Output the (X, Y) coordinate of the center of the cell containing the given text.  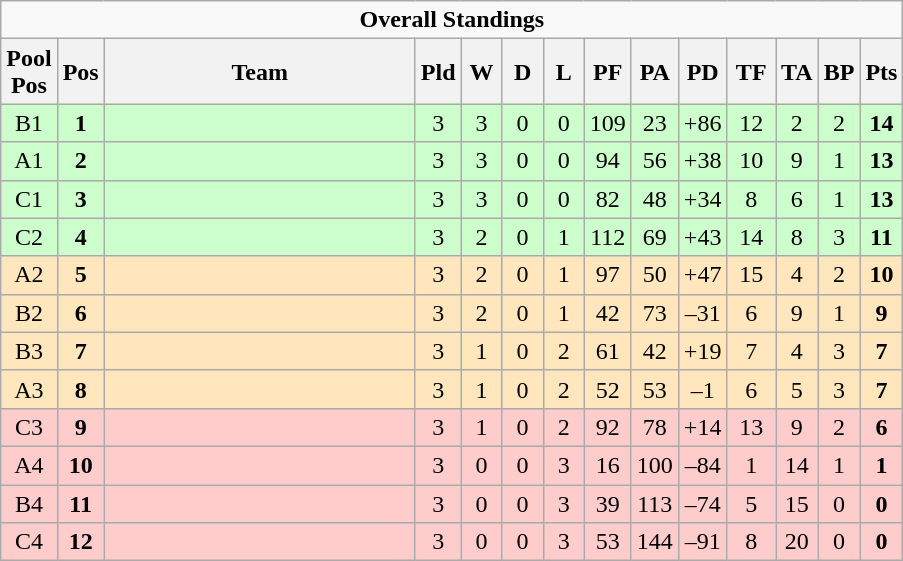
82 (608, 199)
52 (608, 389)
100 (654, 465)
23 (654, 123)
A2 (29, 275)
Pts (882, 72)
+43 (702, 237)
94 (608, 161)
W (482, 72)
TF (752, 72)
56 (654, 161)
+38 (702, 161)
Pool Pos (29, 72)
PA (654, 72)
+86 (702, 123)
144 (654, 542)
20 (798, 542)
73 (654, 313)
61 (608, 351)
92 (608, 427)
69 (654, 237)
–1 (702, 389)
A4 (29, 465)
C1 (29, 199)
C2 (29, 237)
+47 (702, 275)
+19 (702, 351)
Pos (80, 72)
B1 (29, 123)
C4 (29, 542)
Overall Standings (452, 20)
–74 (702, 503)
113 (654, 503)
50 (654, 275)
+14 (702, 427)
+34 (702, 199)
B2 (29, 313)
A1 (29, 161)
B4 (29, 503)
–84 (702, 465)
112 (608, 237)
TA (798, 72)
A3 (29, 389)
Team (260, 72)
PF (608, 72)
C3 (29, 427)
B3 (29, 351)
97 (608, 275)
L (564, 72)
–91 (702, 542)
16 (608, 465)
Pld (438, 72)
PD (702, 72)
D (522, 72)
48 (654, 199)
BP (839, 72)
78 (654, 427)
–31 (702, 313)
109 (608, 123)
39 (608, 503)
